Identify which cell holds the provided text, then report its (x, y) central coordinate. 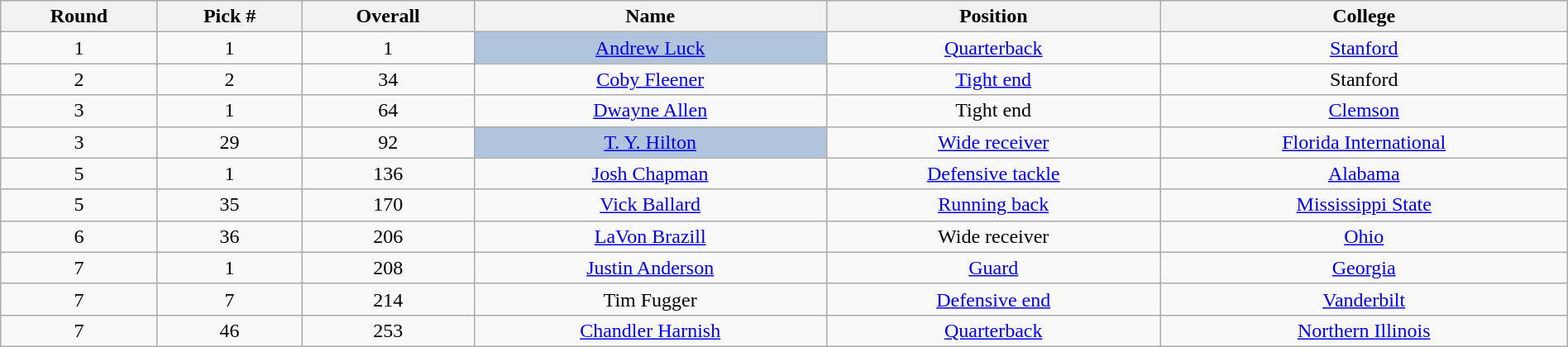
Coby Fleener (650, 79)
Tim Fugger (650, 299)
Justin Anderson (650, 268)
170 (388, 205)
Defensive end (993, 299)
34 (388, 79)
136 (388, 173)
Name (650, 17)
64 (388, 111)
Georgia (1364, 268)
Clemson (1364, 111)
Andrew Luck (650, 48)
Defensive tackle (993, 173)
Round (79, 17)
Vick Ballard (650, 205)
46 (230, 330)
LaVon Brazill (650, 236)
Chandler Harnish (650, 330)
Overall (388, 17)
36 (230, 236)
206 (388, 236)
Running back (993, 205)
Josh Chapman (650, 173)
Guard (993, 268)
Ohio (1364, 236)
T. Y. Hilton (650, 142)
208 (388, 268)
Northern Illinois (1364, 330)
35 (230, 205)
6 (79, 236)
Vanderbilt (1364, 299)
Dwayne Allen (650, 111)
214 (388, 299)
253 (388, 330)
Mississippi State (1364, 205)
College (1364, 17)
Alabama (1364, 173)
92 (388, 142)
Position (993, 17)
Pick # (230, 17)
29 (230, 142)
Florida International (1364, 142)
